Output the (X, Y) coordinate of the center of the cell containing the given text.  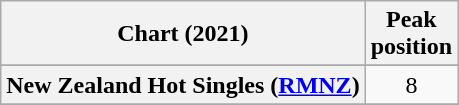
New Zealand Hot Singles (RMNZ) (183, 85)
Chart (2021) (183, 34)
8 (411, 85)
Peakposition (411, 34)
